Determine the (X, Y) coordinate at the center of the cell enclosing the given text.  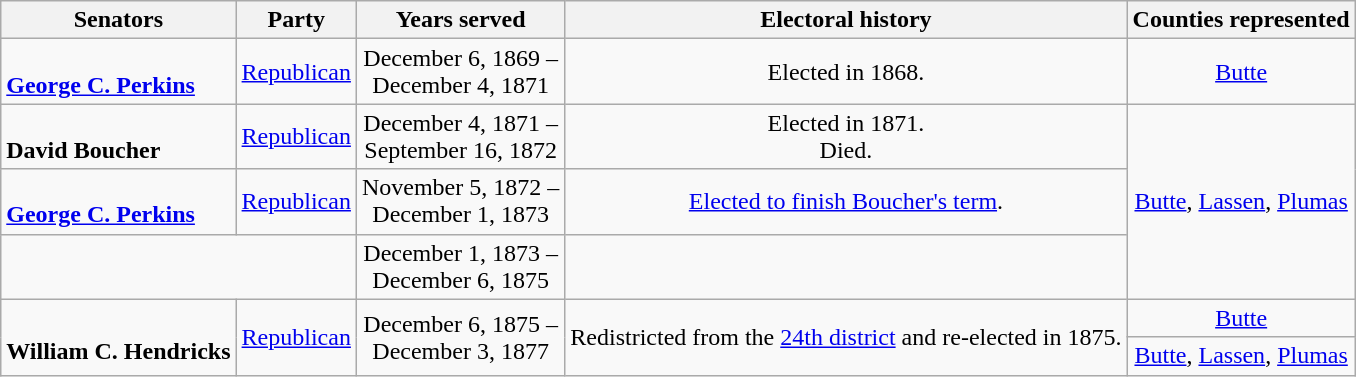
November 5, 1872 – December 1, 1873 (460, 202)
Party (296, 20)
Years served (460, 20)
Elected in 1871. Died. (846, 136)
Counties represented (1241, 20)
Elected in 1868. (846, 72)
December 6, 1869 – December 4, 1871 (460, 72)
David Boucher (118, 136)
Redistricted from the 24th district and re-elected in 1875. (846, 337)
December 6, 1875 – December 3, 1877 (460, 337)
Elected to finish Boucher's term. (846, 202)
Electoral history (846, 20)
William C. Hendricks (118, 337)
December 1, 1873 – December 6, 1875 (460, 266)
December 4, 1871 – September 16, 1872 (460, 136)
Senators (118, 20)
